Find where the given text appears and provide that cell's center as (x, y) coordinate. 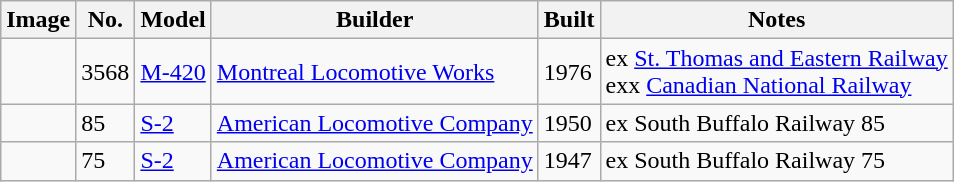
Montreal Locomotive Works (374, 72)
Model (173, 20)
85 (106, 123)
1947 (569, 161)
Notes (776, 20)
ex St. Thomas and Eastern Railwayexx Canadian National Railway (776, 72)
1950 (569, 123)
Builder (374, 20)
M-420 (173, 72)
1976 (569, 72)
Image (38, 20)
No. (106, 20)
75 (106, 161)
ex South Buffalo Railway 85 (776, 123)
3568 (106, 72)
ex South Buffalo Railway 75 (776, 161)
Built (569, 20)
